Detect which cell encompasses the target text, then output its [X, Y] center coordinate. 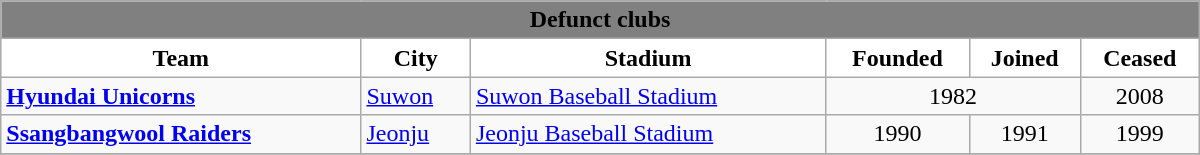
Stadium [648, 58]
Ceased [1140, 58]
1999 [1140, 134]
Ssangbangwool Raiders [181, 134]
Team [181, 58]
Defunct clubs [600, 20]
Suwon Baseball Stadium [648, 96]
2008 [1140, 96]
Jeonju Baseball Stadium [648, 134]
City [416, 58]
Suwon [416, 96]
1982 [954, 96]
Hyundai Unicorns [181, 96]
Founded [898, 58]
Jeonju [416, 134]
Joined [1024, 58]
1991 [1024, 134]
1990 [898, 134]
